From the cell containing the given text, extract its center point as (x, y) coordinate. 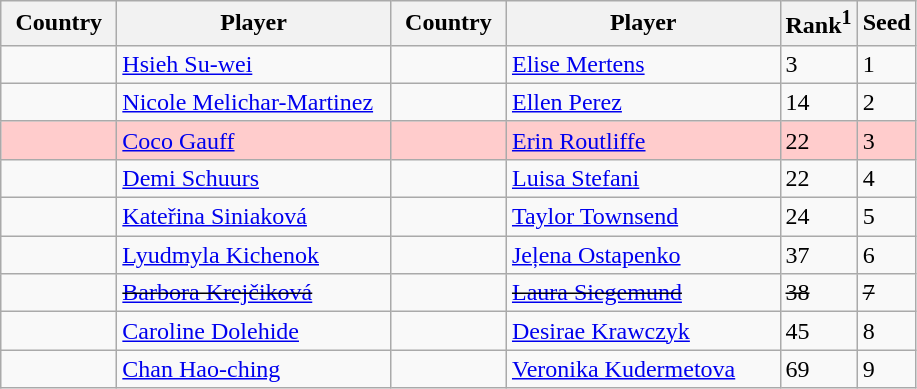
Lyudmyla Kichenok (254, 255)
Erin Routliffe (643, 140)
Luisa Stefani (643, 178)
Chan Hao-ching (254, 369)
37 (818, 255)
Nicole Melichar-Martinez (254, 102)
14 (818, 102)
Barbora Krejčiková (254, 293)
9 (886, 369)
Laura Siegemund (643, 293)
6 (886, 255)
Taylor Townsend (643, 217)
Rank1 (818, 24)
2 (886, 102)
Demi Schuurs (254, 178)
Ellen Perez (643, 102)
7 (886, 293)
Caroline Dolehide (254, 331)
8 (886, 331)
Elise Mertens (643, 64)
Veronika Kudermetova (643, 369)
24 (818, 217)
Seed (886, 24)
1 (886, 64)
45 (818, 331)
Hsieh Su-wei (254, 64)
69 (818, 369)
4 (886, 178)
Kateřina Siniaková (254, 217)
5 (886, 217)
38 (818, 293)
Coco Gauff (254, 140)
Desirae Krawczyk (643, 331)
Jeļena Ostapenko (643, 255)
